Scan for the cell matching the given text and deliver its [x, y] coordinate at center. 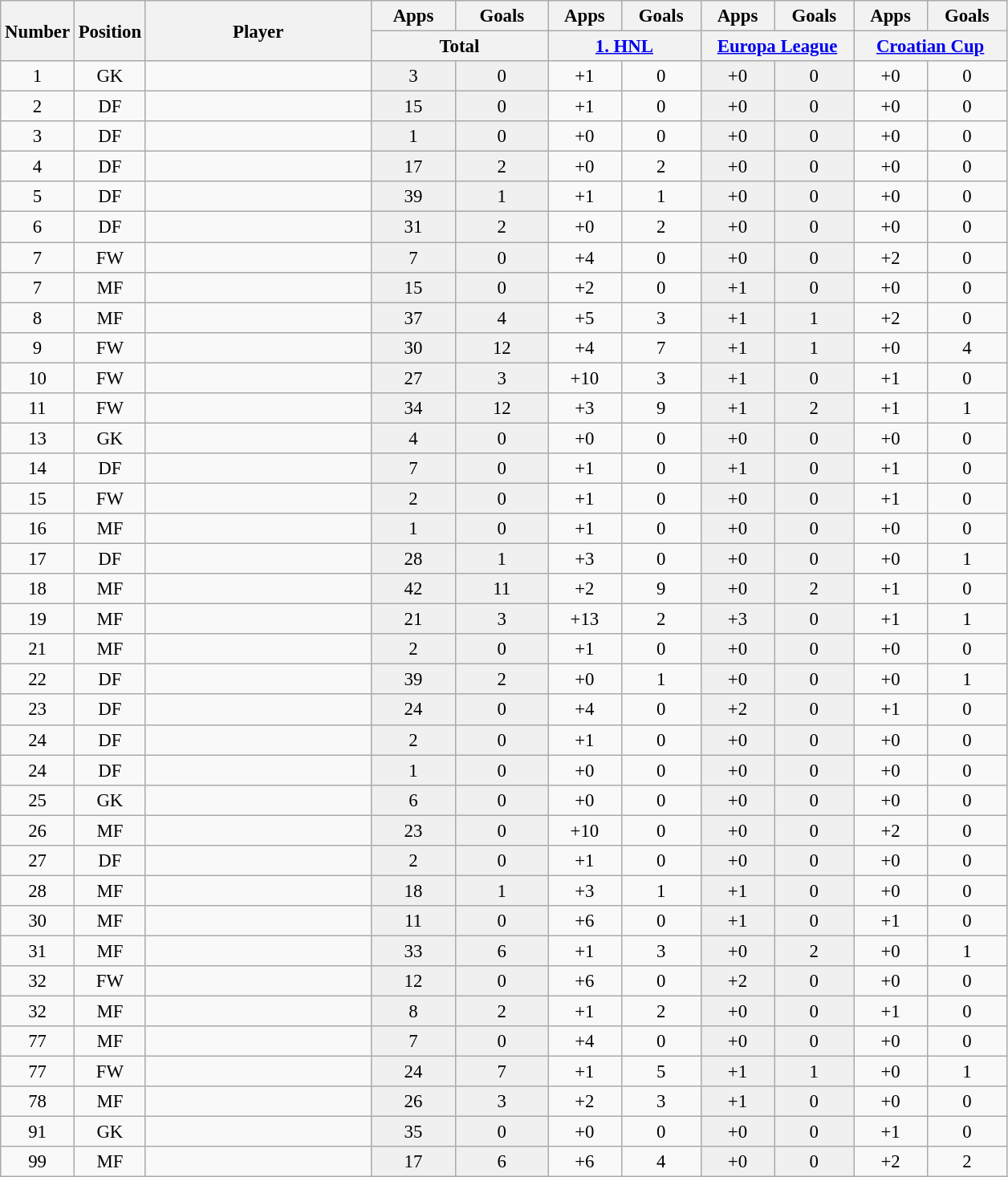
13 [38, 438]
16 [38, 529]
10 [38, 378]
25 [38, 800]
Number [38, 30]
+13 [585, 619]
78 [38, 1102]
34 [413, 408]
35 [413, 1132]
Total [459, 47]
Croatian Cup [931, 47]
33 [413, 951]
Europa League [777, 47]
37 [413, 318]
19 [38, 619]
+5 [585, 318]
Position [109, 30]
91 [38, 1132]
14 [38, 469]
42 [413, 589]
22 [38, 680]
Player [258, 30]
1. HNL [624, 47]
